Capture the cell that displays the provided text and extract its (X, Y) central coordinate. 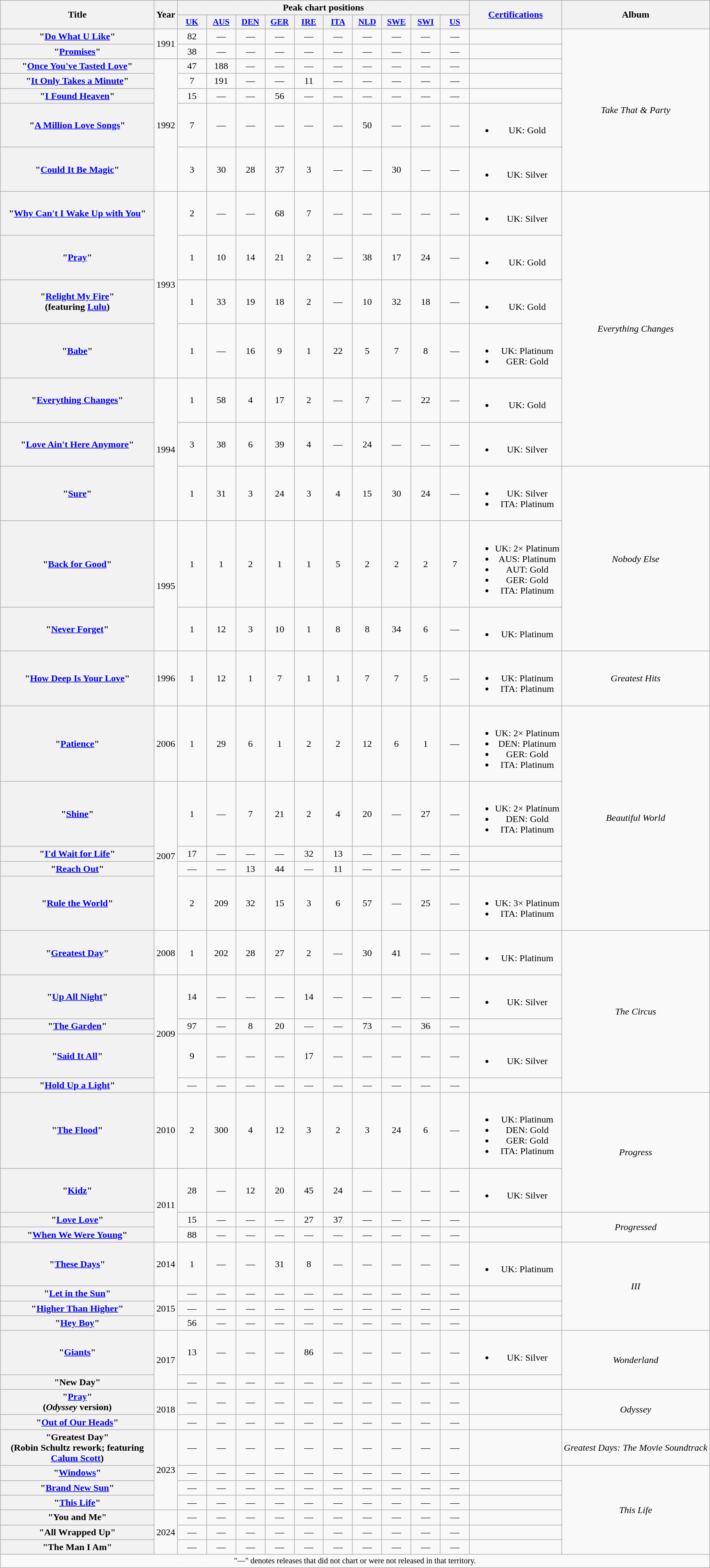
SWI (426, 22)
82 (192, 36)
2010 (166, 1130)
"Babe" (77, 351)
"Could It Be Magic" (77, 169)
UK: SilverITA: Platinum (515, 493)
2007 (166, 856)
"A Million Love Songs" (77, 126)
UK: 2× PlatinumDEN: GoldITA: Platinum (515, 814)
"Hold Up a Light" (77, 1085)
2015 (166, 1308)
41 (396, 953)
Title (77, 15)
"Do What U Like" (77, 36)
"New Day" (77, 1382)
33 (221, 302)
"Patience" (77, 743)
"Giants" (77, 1352)
88 (192, 1234)
39 (280, 444)
"Back for Good" (77, 564)
25 (426, 903)
"Kidz" (77, 1190)
29 (221, 743)
2018 (166, 1409)
57 (367, 903)
191 (221, 81)
2009 (166, 1034)
"Pray"(Odyssey version) (77, 1402)
Wonderland (636, 1360)
"Relight My Fire"(featuring Lulu) (77, 302)
1993 (166, 285)
"Said It All" (77, 1055)
97 (192, 1026)
UK: 2× PlatinumDEN: PlatinumGER: GoldITA: Platinum (515, 743)
Progressed (636, 1227)
"I'd Wait for Life" (77, 854)
1996 (166, 678)
16 (250, 351)
2017 (166, 1360)
UK: PlatinumGER: Gold (515, 351)
"Rule the World" (77, 903)
2023 (166, 1470)
"Hey Boy" (77, 1323)
III (636, 1286)
2024 (166, 1532)
UK: PlatinumDEN: GoldGER: GoldITA: Platinum (515, 1130)
Greatest Hits (636, 678)
188 (221, 66)
"Promises" (77, 51)
"Reach Out" (77, 869)
"Once You've Tasted Love" (77, 66)
UK: 2× PlatinumAUS: PlatinumAUT: GoldGER: GoldITA: Platinum (515, 564)
"The Man I Am" (77, 1547)
UK: 3× PlatinumITA: Platinum (515, 903)
This Life (636, 1510)
Year (166, 15)
"Why Can't I Wake Up with You" (77, 214)
"I Found Heaven" (77, 96)
50 (367, 126)
Greatest Days: The Movie Soundtrack (636, 1448)
"Higher Than Higher" (77, 1308)
Progress (636, 1152)
Certifications (515, 15)
"Sure" (77, 493)
1991 (166, 44)
"It Only Takes a Minute" (77, 81)
44 (280, 869)
36 (426, 1026)
"Never Forget" (77, 629)
"Shine" (77, 814)
"The Flood" (77, 1130)
"Everything Changes" (77, 400)
209 (221, 903)
"This Life" (77, 1503)
2011 (166, 1205)
"When We Were Young" (77, 1234)
"Greatest Day"(Robin Schultz rework; featuring Calum Scott) (77, 1448)
2008 (166, 953)
"Up All Night" (77, 997)
1995 (166, 586)
"Brand New Sun" (77, 1488)
DEN (250, 22)
58 (221, 400)
2006 (166, 743)
US (455, 22)
34 (396, 629)
73 (367, 1026)
Album (636, 15)
"—" denotes releases that did not chart or were not released in that territory. (355, 1561)
"Greatest Day" (77, 953)
2014 (166, 1264)
"How Deep Is Your Love" (77, 678)
"Love Ain't Here Anymore" (77, 444)
Nobody Else (636, 559)
NLD (367, 22)
45 (309, 1190)
Odyssey (636, 1409)
UK: PlatinumITA: Platinum (515, 678)
"Windows" (77, 1473)
Take That & Party (636, 110)
Peak chart positions (324, 8)
AUS (221, 22)
"You and Me" (77, 1517)
GER (280, 22)
IRE (309, 22)
202 (221, 953)
1992 (166, 125)
UK (192, 22)
The Circus (636, 1012)
47 (192, 66)
300 (221, 1130)
Beautiful World (636, 818)
86 (309, 1352)
"Pray" (77, 257)
"Love Love" (77, 1220)
"All Wrapped Up" (77, 1532)
1994 (166, 449)
68 (280, 214)
"Let in the Sun" (77, 1293)
"Out of Our Heads" (77, 1422)
ITA (338, 22)
"These Days" (77, 1264)
Everything Changes (636, 329)
SWE (396, 22)
"The Garden" (77, 1026)
19 (250, 302)
